Capture the cell that displays the provided text and extract its [x, y] central coordinate. 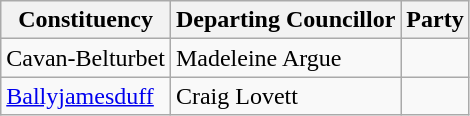
Madeleine Argue [285, 58]
Cavan-Belturbet [86, 58]
Ballyjamesduff [86, 96]
Departing Councillor [285, 20]
Craig Lovett [285, 96]
Party [435, 20]
Constituency [86, 20]
